Detect which cell encompasses the target text, then output its [X, Y] center coordinate. 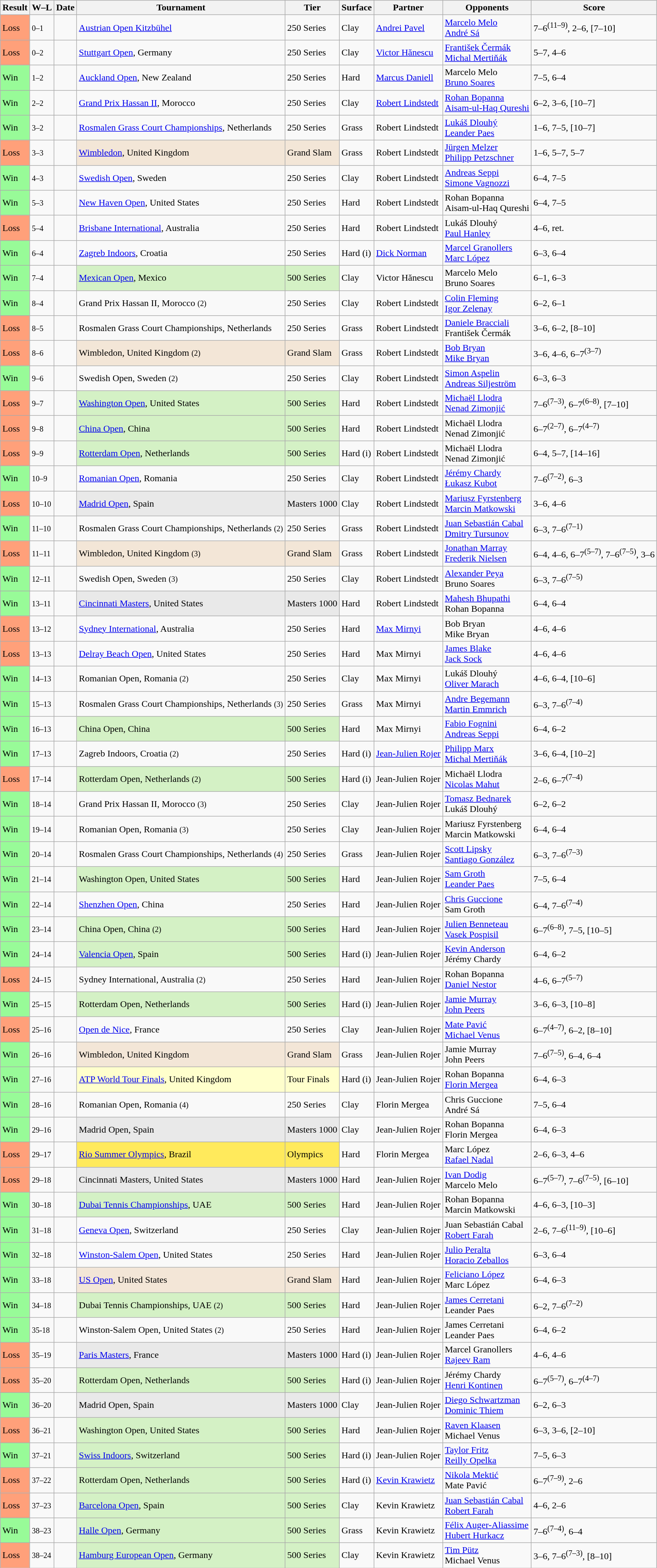
6–4, 5–7, [14–16] [594, 453]
Rosmalen Grass Court Championships, Netherlands (3) [181, 704]
36–20 [42, 1405]
0–1 [42, 28]
32–18 [42, 1255]
3–3 [42, 152]
Chris Guccione André Sá [487, 1104]
2–2 [42, 102]
Lukáš Dlouhý Leander Paes [487, 128]
Philipp Marx Michal Mertiňák [487, 754]
38–23 [42, 1531]
6–4 [42, 253]
Rotterdam Open, Netherlands (2) [181, 779]
Grand Prix Hassan II, Morocco [181, 102]
3–6, 4–6, 6–7(3–7) [594, 353]
6–7(5–7), 6–7(4–7) [594, 1380]
6–2, 7–6(7–2) [594, 1305]
6–3, 7–6(7–4) [594, 704]
Rohan Bopanna Marcin Matkowski [487, 1205]
Sam Groth Leander Paes [487, 879]
Zagreb Indoors, Croatia [181, 253]
Valencia Open, Spain [181, 954]
1–6, 7–5, [10–7] [594, 128]
38–24 [42, 1555]
3–2 [42, 128]
4–6, 6–4, [10–6] [594, 678]
Fabio Fognini Andreas Seppi [487, 729]
Olympics [312, 1155]
2–6, 7–6(11–9), [10–6] [594, 1230]
3–6, 4–6 [594, 504]
Rio Summer Olympics, Brazil [181, 1155]
6–7(7–9), 2–6 [594, 1480]
9–9 [42, 453]
Geneva Open, Switzerland [181, 1230]
35–19 [42, 1355]
Swedish Open, Sweden (2) [181, 378]
12–11 [42, 578]
Jürgen Melzer Philipp Petzschner [487, 152]
Michaël Llodra Nicolas Mahut [487, 779]
W–L [42, 8]
29–16 [42, 1130]
6–2, 3–6, [10–7] [594, 102]
Shenzhen Open, China [181, 904]
9–8 [42, 428]
22–14 [42, 904]
Tim Pütz Michael Venus [487, 1555]
Dick Norman [408, 253]
1–6, 5–7, 5–7 [594, 152]
Feliciano López Marc López [487, 1280]
17–13 [42, 754]
Romanian Open, Romania (3) [181, 829]
35-18 [42, 1330]
Rosmalen Grass Court Championships, Netherlands (2) [181, 528]
Wimbledon, United Kingdom (2) [181, 353]
Rohan Bopanna Daniel Nestor [487, 979]
9–6 [42, 378]
Sydney International, Australia (2) [181, 979]
24–14 [42, 954]
Ivan Dodig Marcelo Melo [487, 1180]
2–6, 6–7(7–4) [594, 779]
Marcel Granollers Marc López [487, 253]
37–23 [42, 1505]
Delray Beach Open, United States [181, 654]
Swedish Open, Sweden [181, 178]
Barcelona Open, Spain [181, 1505]
Score [594, 8]
Tour Finals [312, 1079]
5–4 [42, 228]
6–7(5–7), 7–6(7–5), [6–10] [594, 1180]
Winston-Salem Open, United States (2) [181, 1330]
25–15 [42, 1004]
Grand Prix Hassan II, Morocco (2) [181, 303]
Date [65, 8]
17–14 [42, 779]
3–6, 7–6(7–3), [8–10] [594, 1555]
6–3, 7–6(7–3) [594, 854]
7–6(7–4), 6–4 [594, 1531]
6–3, 7–6(7–5) [594, 578]
Nikola Mektić Mate Pavić [487, 1480]
Jonathan Marray Frederik Nielsen [487, 554]
Winston-Salem Open, United States [181, 1255]
Mexican Open, Mexico [181, 278]
11–11 [42, 554]
Andreas Seppi Simone Vagnozzi [487, 178]
Open de Nice, France [181, 1029]
Mahesh Bhupathi Rohan Bopanna [487, 604]
Daniele Bracciali František Čermák [487, 328]
Stuttgart Open, Germany [181, 52]
10–10 [42, 504]
6–4, 7–6(7–4) [594, 904]
29–18 [42, 1180]
Result [15, 8]
China Open, China (2) [181, 929]
2–6, 6–3, 4–6 [594, 1155]
Diego Schwartzman Dominic Thiem [487, 1405]
6–1, 6–3 [594, 278]
Jérémy Chardy Łukasz Kubot [487, 478]
28–16 [42, 1104]
Opponents [487, 8]
Raven Klaasen Michael Venus [487, 1430]
6–3, 7–6(7–1) [594, 528]
6–7(4–7), 6–2, [8–10] [594, 1029]
29–17 [42, 1155]
7–5, 6–3 [594, 1455]
Marcus Daniell [408, 78]
14–13 [42, 678]
5–3 [42, 202]
Swiss Indoors, Switzerland [181, 1455]
Wimbledon, United Kingdom (3) [181, 554]
7–6(7–2), 6–3 [594, 478]
3–6, 6–2, [8–10] [594, 328]
10–9 [42, 478]
31–18 [42, 1230]
Brisbane International, Australia [181, 228]
30–18 [42, 1205]
New Haven Open, United States [181, 202]
Austrian Open Kitzbühel [181, 28]
6–3, 3–6, [2–10] [594, 1430]
Julien Benneteau Vasek Pospisil [487, 929]
Félix Auger-Aliassime Hubert Hurkacz [487, 1531]
8–6 [42, 353]
27–16 [42, 1079]
Marcel Granollers Rajeev Ram [487, 1355]
Juan Sebastián Cabal Dmitry Tursunov [487, 528]
Jérémy Chardy Henri Kontinen [487, 1380]
4–6, 2–6 [594, 1505]
15–13 [42, 704]
8–4 [42, 303]
Surface [357, 8]
Auckland Open, New Zealand [181, 78]
37–22 [42, 1480]
Romanian Open, Romania (2) [181, 678]
Kevin Anderson Jérémy Chardy [487, 954]
ATP World Tour Finals, United Kingdom [181, 1079]
8–5 [42, 328]
Zagreb Indoors, Croatia (2) [181, 754]
Mate Pavić Michael Venus [487, 1029]
1–2 [42, 78]
3–6, 6–4, [10–2] [594, 754]
Lukáš Dlouhý Oliver Marach [487, 678]
Andrei Pavel [408, 28]
7–6(7–3), 6–7(6–8), [7–10] [594, 403]
Scott Lipsky Santiago González [487, 854]
Dubai Tennis Championships, UAE [181, 1205]
23–14 [42, 929]
Chris Guccione Sam Groth [487, 904]
4–6, 6–7(5–7) [594, 979]
Tournament [181, 8]
13–13 [42, 654]
Tier [312, 8]
3–6, 6–3, [10–8] [594, 1004]
Julio Peralta Horacio Zeballos [487, 1255]
James Blake Jack Sock [487, 654]
Alexander Peya Bruno Soares [487, 578]
18–14 [42, 804]
Hamburg European Open, Germany [181, 1555]
7–6(11–9), 2–6, [7–10] [594, 28]
6–2, 6–3 [594, 1405]
Taylor Fritz Reilly Opelka [487, 1455]
7–4 [42, 278]
4–6, 6–3, [10–3] [594, 1205]
Halle Open, Germany [181, 1531]
36–21 [42, 1430]
25–16 [42, 1029]
6–3, 6–3 [594, 378]
34–18 [42, 1305]
Sydney International, Australia [181, 628]
21–14 [42, 879]
Rosmalen Grass Court Championships, Netherlands (4) [181, 854]
Grand Prix Hassan II, Morocco (3) [181, 804]
0–2 [42, 52]
Dubai Tennis Championships, UAE (2) [181, 1305]
6–2, 6–2 [594, 804]
4–3 [42, 178]
5–7, 4–6 [594, 52]
11–10 [42, 528]
Marcelo Melo André Sá [487, 28]
13–11 [42, 604]
6–4, 4–6, 6–7(5–7), 7–6(7–5), 3–6 [594, 554]
35–20 [42, 1380]
33–18 [42, 1280]
13–12 [42, 628]
7–6(7–5), 6–4, 6–4 [594, 1054]
24–15 [42, 979]
Tomasz Bednarek Lukáš Dlouhý [487, 804]
4–6, ret. [594, 228]
6–7(2–7), 6–7(4–7) [594, 428]
Partner [408, 8]
US Open, United States [181, 1280]
20–14 [42, 854]
9–7 [42, 403]
Simon Aspelin Andreas Siljeström [487, 378]
Marc López Rafael Nadal [487, 1155]
Romanian Open, Romania (4) [181, 1104]
37–21 [42, 1455]
26–16 [42, 1054]
Lukáš Dlouhý Paul Hanley [487, 228]
František Čermák Michal Mertiňák [487, 52]
Swedish Open, Sweden (3) [181, 578]
6–2, 6–1 [594, 303]
Colin Fleming Igor Zelenay [487, 303]
16–13 [42, 729]
19–14 [42, 829]
Paris Masters, France [181, 1355]
6–7(6–8), 7–5, [10–5] [594, 929]
Romanian Open, Romania [181, 478]
Andre Begemann Martin Emmrich [487, 704]
